Return (x, y) of the center of cell containing provided text 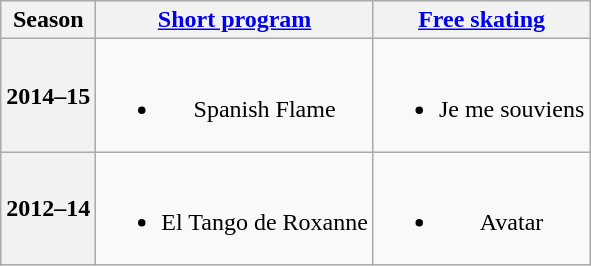
Avatar (481, 208)
El Tango de Roxanne (235, 208)
Free skating (481, 20)
Je me souviens (481, 96)
2012–14 (48, 208)
Short program (235, 20)
Season (48, 20)
2014–15 (48, 96)
Spanish Flame (235, 96)
